Output the (X, Y) coordinate of the center of the cell containing the given text.  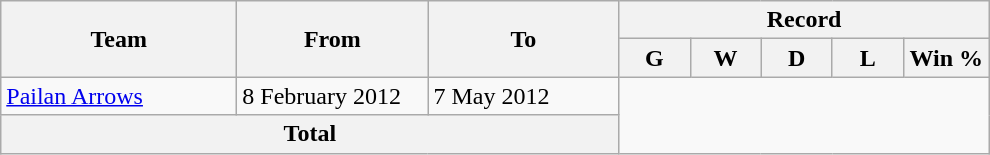
Win % (946, 58)
D (796, 58)
W (726, 58)
L (868, 58)
Total (310, 134)
7 May 2012 (524, 96)
To (524, 39)
Pailan Arrows (119, 96)
G (654, 58)
Record (804, 20)
Team (119, 39)
8 February 2012 (332, 96)
From (332, 39)
